Output the (X, Y) coordinate of the center of the cell containing the given text.  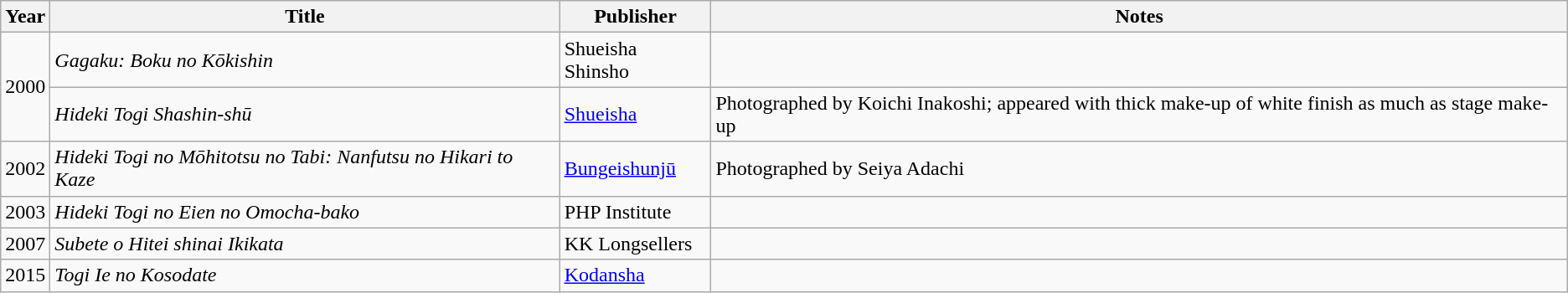
Subete o Hitei shinai Ikikata (305, 244)
Hideki Togi no Mōhitotsu no Tabi: Nanfutsu no Hikari to Kaze (305, 169)
PHP Institute (635, 212)
2000 (25, 87)
Publisher (635, 17)
Kodansha (635, 275)
Shueisha (635, 114)
Notes (1139, 17)
Year (25, 17)
Bungeishunjū (635, 169)
2007 (25, 244)
2003 (25, 212)
Gagaku: Boku no Kōkishin (305, 60)
Photographed by Seiya Adachi (1139, 169)
Title (305, 17)
Photographed by Koichi Inakoshi; appeared with thick make-up of white finish as much as stage make-up (1139, 114)
Hideki Togi no Eien no Omocha-bako (305, 212)
Shueisha Shinsho (635, 60)
Togi Ie no Kosodate (305, 275)
2002 (25, 169)
KK Longsellers (635, 244)
Hideki Togi Shashin-shū (305, 114)
2015 (25, 275)
